Provide the (X, Y) coordinate of the cell's center where the given text is located.  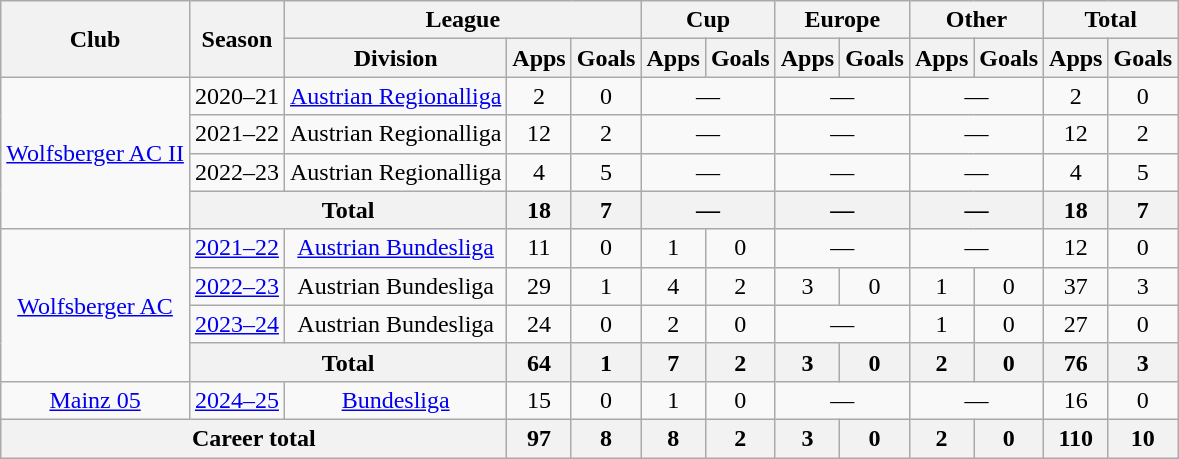
2020–21 (236, 96)
37 (1076, 286)
97 (539, 438)
Mainz 05 (96, 400)
Europe (842, 20)
29 (539, 286)
Bundesliga (395, 400)
110 (1076, 438)
15 (539, 400)
11 (539, 248)
Wolfsberger AC II (96, 153)
27 (1076, 324)
2024–25 (236, 400)
Division (395, 58)
Career total (254, 438)
76 (1076, 362)
10 (1143, 438)
Other (976, 20)
League (462, 20)
64 (539, 362)
24 (539, 324)
Season (236, 39)
2023–24 (236, 324)
Club (96, 39)
Cup (708, 20)
Wolfsberger AC (96, 305)
16 (1076, 400)
